Return the [X, Y] coordinate for the center point of the cell that contains the specified text.  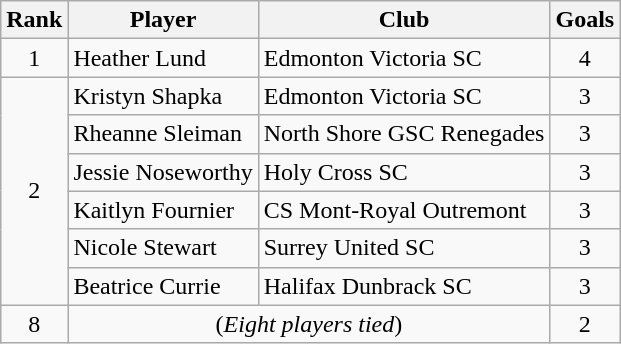
8 [34, 324]
CS Mont-Royal Outremont [404, 210]
Nicole Stewart [163, 248]
(Eight players tied) [309, 324]
Heather Lund [163, 58]
4 [585, 58]
1 [34, 58]
Rank [34, 20]
Club [404, 20]
Player [163, 20]
Kaitlyn Fournier [163, 210]
Holy Cross SC [404, 172]
Surrey United SC [404, 248]
Kristyn Shapka [163, 96]
North Shore GSC Renegades [404, 134]
Jessie Noseworthy [163, 172]
Halifax Dunbrack SC [404, 286]
Rheanne Sleiman [163, 134]
Beatrice Currie [163, 286]
Goals [585, 20]
